Return [x, y] of the center of cell containing provided text 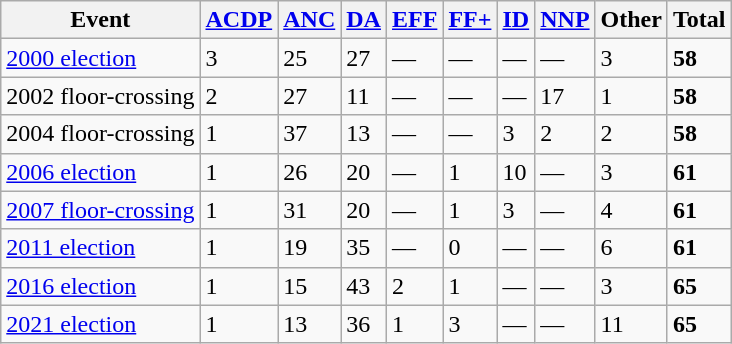
17 [565, 96]
2006 election [100, 172]
ID [516, 20]
2007 floor-crossing [100, 210]
25 [310, 58]
4 [631, 210]
36 [364, 324]
2021 election [100, 324]
FF+ [470, 20]
Other [631, 20]
2011 election [100, 248]
NNP [565, 20]
2016 election [100, 286]
10 [516, 172]
EFF [414, 20]
ACDP [239, 20]
0 [470, 248]
15 [310, 286]
DA [364, 20]
2000 election [100, 58]
ANC [310, 20]
2002 floor-crossing [100, 96]
19 [310, 248]
37 [310, 134]
35 [364, 248]
26 [310, 172]
Total [699, 20]
6 [631, 248]
31 [310, 210]
43 [364, 286]
2004 floor-crossing [100, 134]
Event [100, 20]
